Capture the cell that displays the provided text and extract its (X, Y) central coordinate. 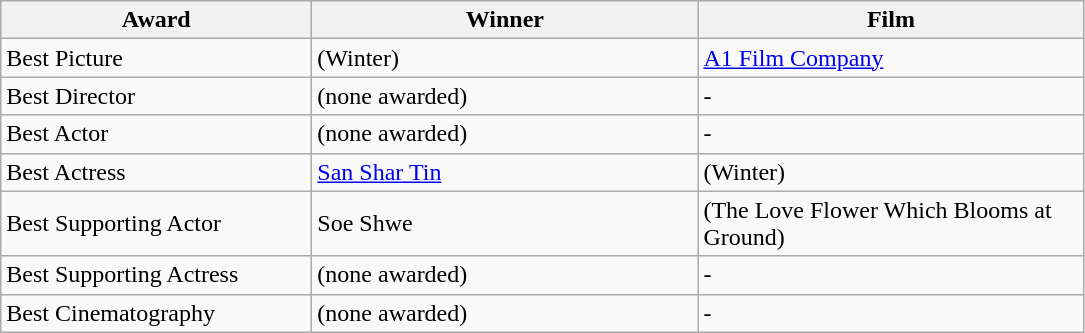
Soe Shwe (505, 224)
Best Actress (156, 172)
Best Director (156, 96)
Winner (505, 20)
San Shar Tin (505, 172)
Best Actor (156, 134)
(The Love Flower Which Blooms at Ground) (891, 224)
Film (891, 20)
Best Cinematography (156, 313)
A1 Film Company (891, 58)
Best Picture (156, 58)
Best Supporting Actress (156, 275)
Best Supporting Actor (156, 224)
Award (156, 20)
